For the text-containing cell, return its midpoint in (X, Y) coordinate format. 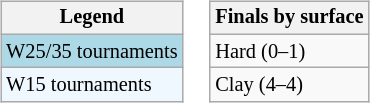
Finals by surface (289, 18)
W25/35 tournaments (92, 51)
Clay (4–4) (289, 85)
Hard (0–1) (289, 51)
Legend (92, 18)
W15 tournaments (92, 85)
